Extract the [x, y] coordinate from the center of the cell holding the provided text.  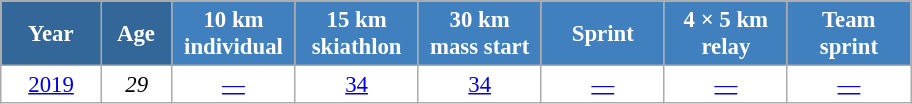
2019 [52, 85]
29 [136, 85]
30 km mass start [480, 34]
Age [136, 34]
4 × 5 km relay [726, 34]
10 km individual [234, 34]
Year [52, 34]
15 km skiathlon [356, 34]
Sprint [602, 34]
Team sprint [848, 34]
